Provide the [x, y] coordinate of the cell's center where the given text is located.  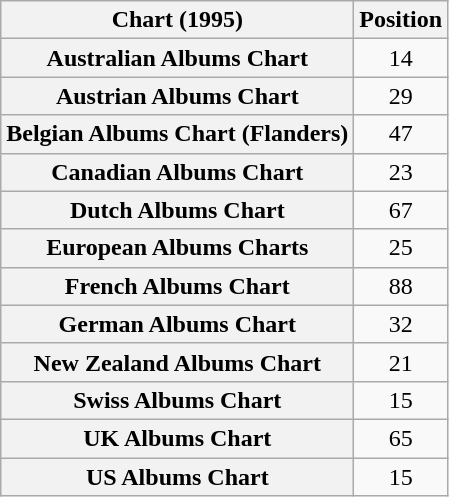
French Albums Chart [178, 286]
Swiss Albums Chart [178, 400]
14 [401, 58]
65 [401, 438]
UK Albums Chart [178, 438]
US Albums Chart [178, 477]
Position [401, 20]
88 [401, 286]
Dutch Albums Chart [178, 210]
29 [401, 96]
47 [401, 134]
Chart (1995) [178, 20]
Canadian Albums Chart [178, 172]
23 [401, 172]
Australian Albums Chart [178, 58]
German Albums Chart [178, 324]
New Zealand Albums Chart [178, 362]
Belgian Albums Chart (Flanders) [178, 134]
32 [401, 324]
67 [401, 210]
European Albums Charts [178, 248]
21 [401, 362]
25 [401, 248]
Austrian Albums Chart [178, 96]
